Return the (X, Y) coordinate for the center point of the cell that contains the specified text.  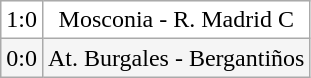
1:0 (22, 20)
At. Burgales - Bergantiños (176, 58)
Mosconia - R. Madrid C (176, 20)
0:0 (22, 58)
